Identify which cell holds the provided text, then report its (X, Y) central coordinate. 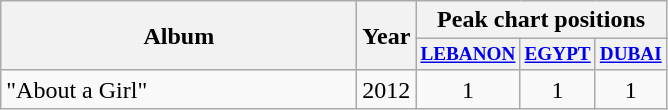
DUBAI (630, 55)
EGYPT (558, 55)
"About a Girl" (179, 89)
2012 (386, 89)
Year (386, 36)
LEBANON (468, 55)
Album (179, 36)
Peak chart positions (541, 20)
